Capture the cell that displays the provided text and extract its (x, y) central coordinate. 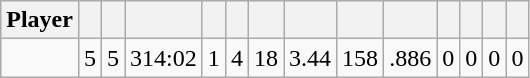
Player (40, 20)
1 (214, 58)
314:02 (164, 58)
158 (360, 58)
.886 (410, 58)
4 (236, 58)
18 (266, 58)
3.44 (310, 58)
